Pinpoint the cell where the given text exists, returning its [X, Y] midpoint coordinate. 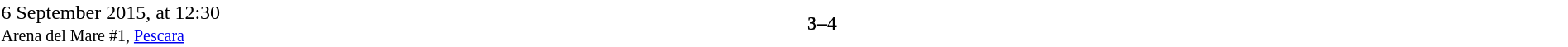
6 September 2015, at 12:30 Arena del Mare #1, Pescara [180, 23]
3–4 [822, 23]
